Return the [x, y] coordinate for the center point of the cell that contains the specified text.  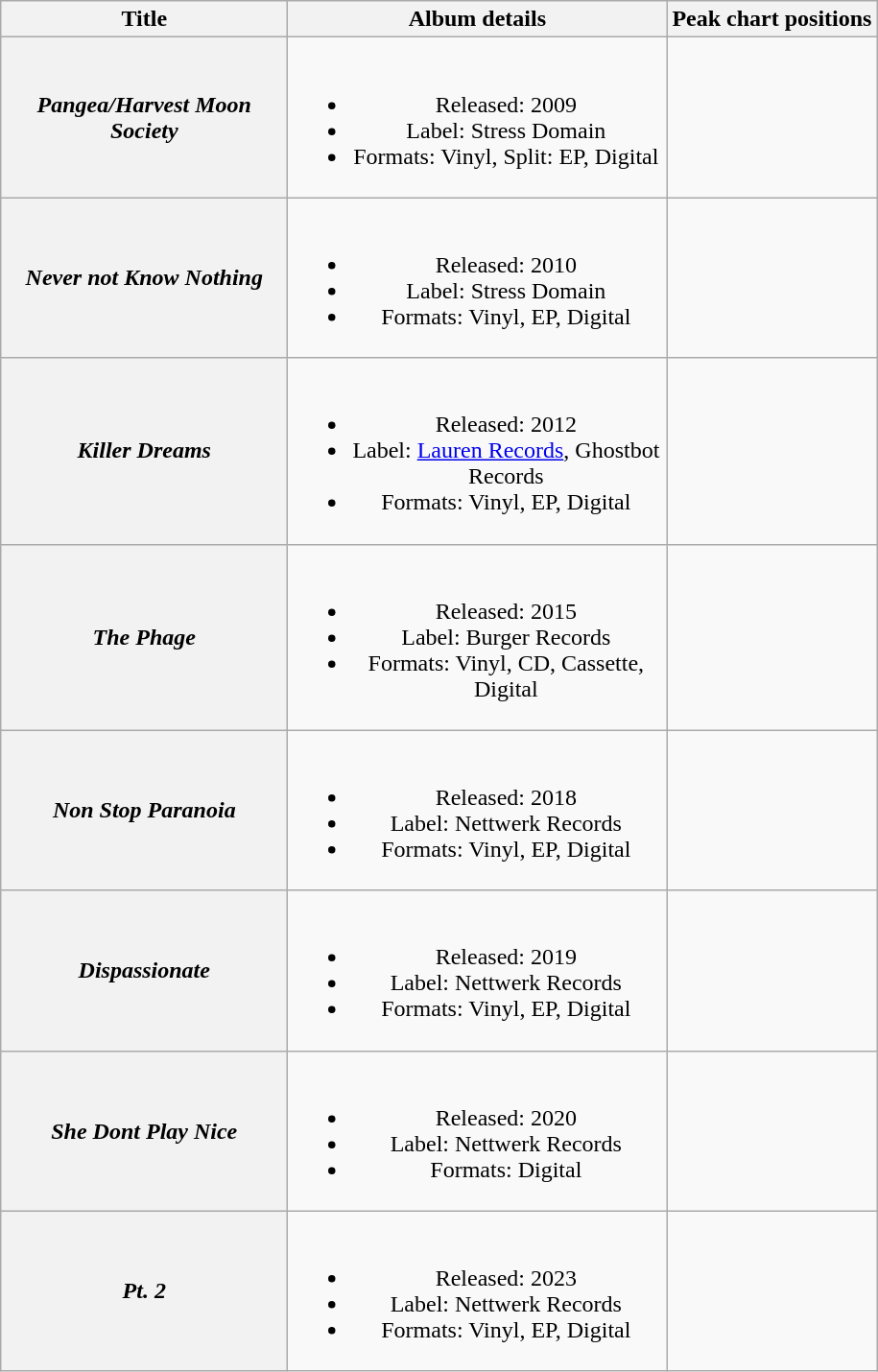
Dispassionate [144, 971]
Never not Know Nothing [144, 278]
Pt. 2 [144, 1291]
She Dont Play Nice [144, 1130]
Pangea/Harvest Moon Society [144, 117]
Peak chart positions [771, 19]
The Phage [144, 637]
Released: 2012Label: Lauren Records, Ghostbot RecordsFormats: Vinyl, EP, Digital [478, 451]
Released: 2023Label: Nettwerk RecordsFormats: Vinyl, EP, Digital [478, 1291]
Title [144, 19]
Album details [478, 19]
Released: 2009Label: Stress DomainFormats: Vinyl, Split: EP, Digital [478, 117]
Released: 2015Label: Burger RecordsFormats: Vinyl, CD, Cassette, Digital [478, 637]
Killer Dreams [144, 451]
Released: 2018Label: Nettwerk RecordsFormats: Vinyl, EP, Digital [478, 810]
Released: 2019Label: Nettwerk RecordsFormats: Vinyl, EP, Digital [478, 971]
Released: 2020Label: Nettwerk RecordsFormats: Digital [478, 1130]
Non Stop Paranoia [144, 810]
Released: 2010Label: Stress DomainFormats: Vinyl, EP, Digital [478, 278]
